Return the (x, y) coordinate for the center point of the cell that contains the specified text.  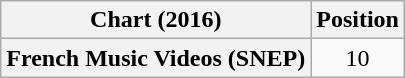
Chart (2016) (156, 20)
French Music Videos (SNEP) (156, 58)
Position (358, 20)
10 (358, 58)
